For the text-containing cell, return its midpoint in (x, y) coordinate format. 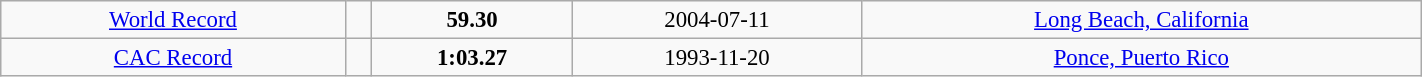
2004-07-11 (718, 20)
Long Beach, California (1141, 20)
CAC Record (173, 58)
Ponce, Puerto Rico (1141, 58)
World Record (173, 20)
1:03.27 (472, 58)
59.30 (472, 20)
1993-11-20 (718, 58)
